Search for the cell housing the specified text and yield its [X, Y] center coordinate. 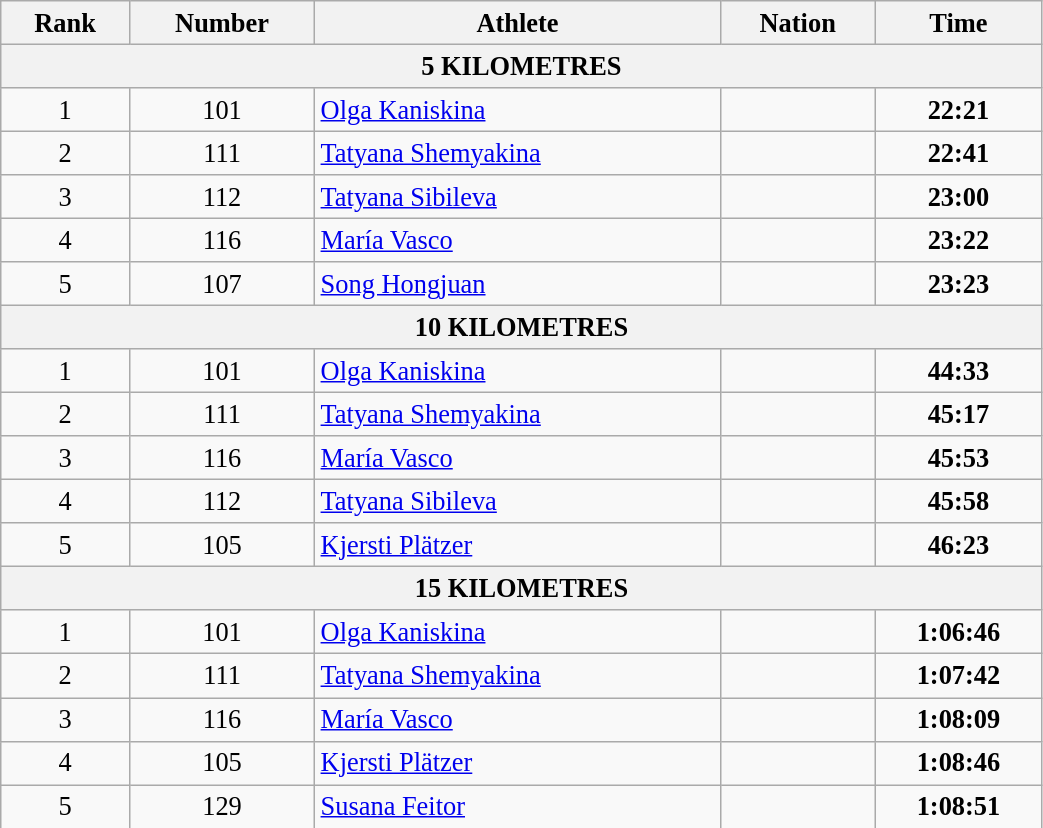
15 KILOMETRES [522, 588]
Rank [66, 22]
45:58 [958, 501]
Number [222, 22]
5 KILOMETRES [522, 66]
46:23 [958, 545]
Song Hongjuan [518, 284]
22:41 [958, 153]
1:08:46 [958, 763]
107 [222, 284]
Susana Feitor [518, 806]
1:08:51 [958, 806]
10 KILOMETRES [522, 327]
45:17 [958, 414]
44:33 [958, 371]
45:53 [958, 458]
129 [222, 806]
1:06:46 [958, 632]
Time [958, 22]
22:21 [958, 109]
Athlete [518, 22]
Nation [798, 22]
1:08:09 [958, 719]
23:23 [958, 284]
23:00 [958, 197]
1:07:42 [958, 676]
23:22 [958, 240]
